Pinpoint the cell where the given text exists, returning its [x, y] midpoint coordinate. 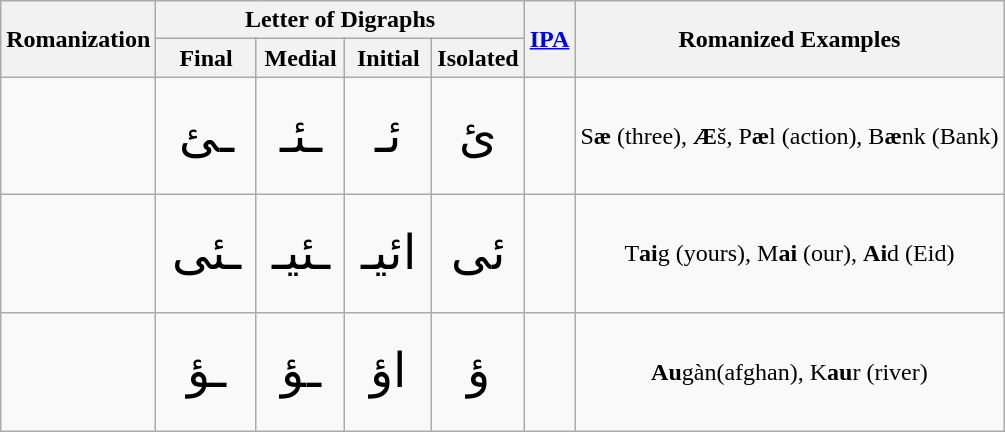
Sæ (three), Æš, Pæl (action), Bænk (Bank) [790, 136]
Medial [300, 58]
ـئ [206, 136]
Romanized Examples [790, 39]
ـئـ [300, 136]
Letter of Digraphs [340, 20]
ؤ [478, 372]
IPA [550, 39]
Isolated [478, 58]
Final [206, 58]
ئ [478, 136]
اؤ [388, 372]
ـئیـ [300, 254]
ئـ [388, 136]
Initial [388, 58]
Romanization [78, 39]
Augàn(afghan), Kaur (river) [790, 372]
ائیـ [388, 254]
Taig (yours), Mai (our), Aid (Eid) [790, 254]
ـئی [206, 254]
ئی [478, 254]
